Return the (x, y) coordinate for the center point of the cell that contains the specified text.  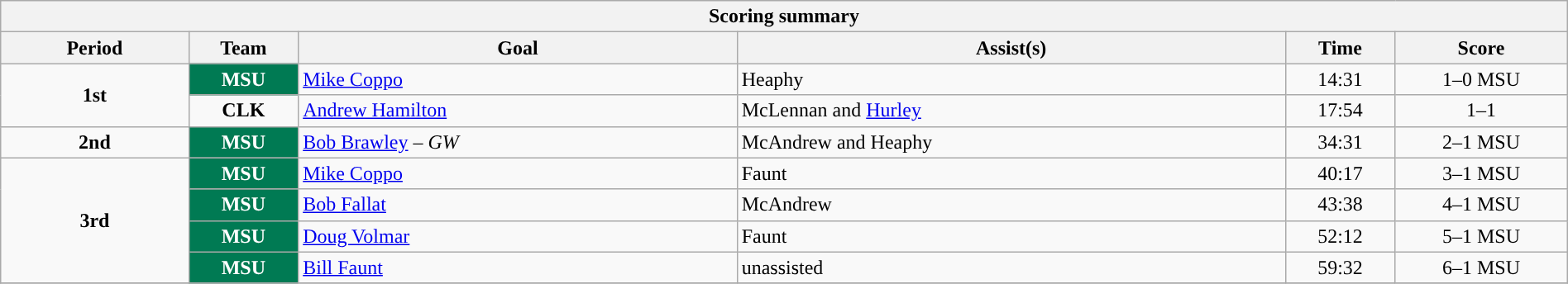
unassisted (1011, 267)
McAndrew and Heaphy (1011, 142)
1st (94, 95)
Doug Volmar (518, 236)
Assist(s) (1011, 48)
4–1 MSU (1481, 205)
3–1 MSU (1481, 173)
Bob Brawley – GW (518, 142)
6–1 MSU (1481, 267)
McAndrew (1011, 205)
40:17 (1340, 173)
Bill Faunt (518, 267)
52:12 (1340, 236)
43:38 (1340, 205)
1–0 MSU (1481, 79)
Period (94, 48)
CLK (243, 111)
Team (243, 48)
1–1 (1481, 111)
Scoring summary (784, 17)
Time (1340, 48)
2–1 MSU (1481, 142)
34:31 (1340, 142)
2nd (94, 142)
5–1 MSU (1481, 236)
59:32 (1340, 267)
Heaphy (1011, 79)
Bob Fallat (518, 205)
Score (1481, 48)
14:31 (1340, 79)
McLennan and Hurley (1011, 111)
Goal (518, 48)
17:54 (1340, 111)
Andrew Hamilton (518, 111)
3rd (94, 220)
